Capture the cell that displays the provided text and extract its [x, y] central coordinate. 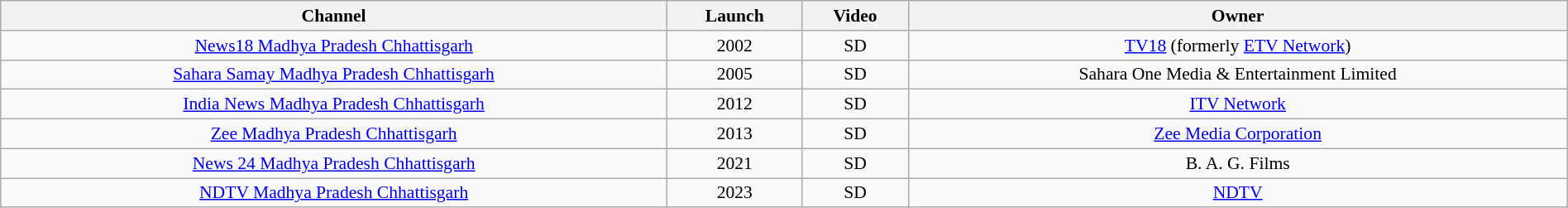
Video [855, 16]
News18 Madhya Pradesh Chhattisgarh [334, 46]
B. A. G. Films [1237, 163]
NDTV Madhya Pradesh Chhattisgarh [334, 193]
ITV Network [1237, 104]
2005 [734, 75]
Channel [334, 16]
NDTV [1237, 193]
Sahara One Media & Entertainment Limited [1237, 75]
Launch [734, 16]
TV18 (formerly ETV Network) [1237, 46]
Sahara Samay Madhya Pradesh Chhattisgarh [334, 75]
2002 [734, 46]
2013 [734, 134]
Zee Madhya Pradesh Chhattisgarh [334, 134]
Owner [1237, 16]
Zee Media Corporation [1237, 134]
2012 [734, 104]
India News Madhya Pradesh Chhattisgarh [334, 104]
2023 [734, 193]
News 24 Madhya Pradesh Chhattisgarh [334, 163]
2021 [734, 163]
